Extract the (x, y) coordinate from the center of the cell holding the provided text.  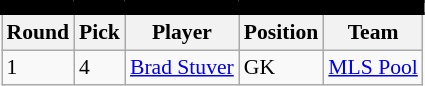
Position (281, 32)
Team (373, 32)
Brad Stuver (182, 68)
MLS Pool (373, 68)
Round (38, 32)
Player (182, 32)
1 (38, 68)
Pick (100, 32)
GK (281, 68)
4 (100, 68)
